Return (x, y) of the center of cell containing provided text 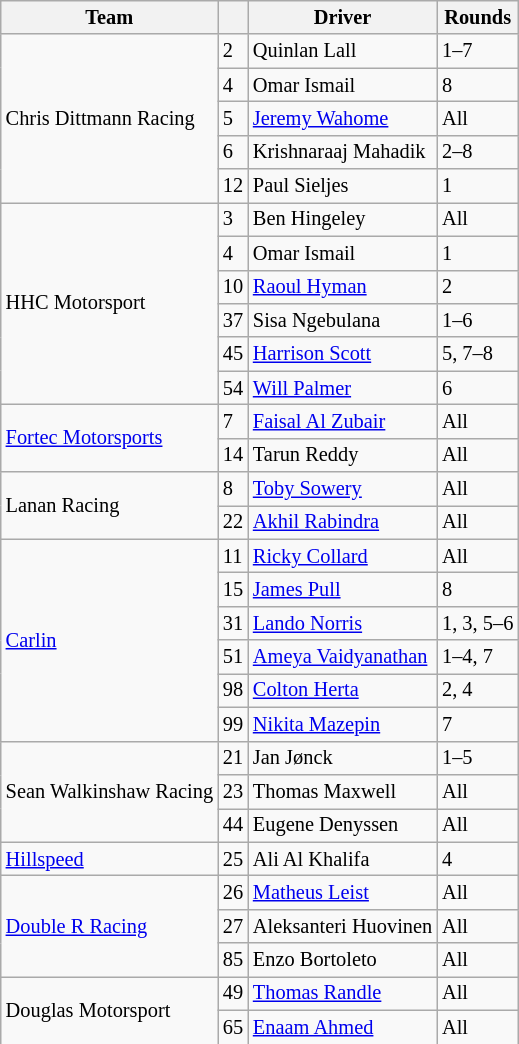
37 (233, 320)
Fortec Motorsports (110, 438)
Douglas Motorsport (110, 1010)
Lando Norris (342, 623)
Krishnaraaj Mahadik (342, 152)
Ben Hingeley (342, 219)
Rounds (478, 17)
Jan Jønck (342, 758)
Enzo Bortoleto (342, 960)
5, 7–8 (478, 354)
HHC Motorsport (110, 303)
Quinlan Lall (342, 51)
Carlin (110, 640)
25 (233, 859)
23 (233, 791)
12 (233, 186)
5 (233, 118)
Nikita Mazepin (342, 724)
65 (233, 1027)
Thomas Maxwell (342, 791)
22 (233, 522)
Chris Dittmann Racing (110, 118)
1–7 (478, 51)
10 (233, 287)
27 (233, 926)
11 (233, 556)
Aleksanteri Huovinen (342, 926)
Eugene Denyssen (342, 825)
Will Palmer (342, 388)
14 (233, 455)
Ali Al Khalifa (342, 859)
44 (233, 825)
1–5 (478, 758)
Ameya Vaidyanathan (342, 657)
54 (233, 388)
Tarun Reddy (342, 455)
Enaam Ahmed (342, 1027)
45 (233, 354)
Akhil Rabindra (342, 522)
Sean Walkinshaw Racing (110, 792)
15 (233, 589)
Thomas Randle (342, 993)
Harrison Scott (342, 354)
Matheus Leist (342, 892)
31 (233, 623)
49 (233, 993)
Ricky Collard (342, 556)
1–4, 7 (478, 657)
Lanan Racing (110, 506)
51 (233, 657)
1, 3, 5–6 (478, 623)
Paul Sieljes (342, 186)
98 (233, 690)
Sisa Ngebulana (342, 320)
Raoul Hyman (342, 287)
Double R Racing (110, 926)
85 (233, 960)
Toby Sowery (342, 489)
99 (233, 724)
3 (233, 219)
Faisal Al Zubair (342, 421)
Driver (342, 17)
James Pull (342, 589)
1–6 (478, 320)
26 (233, 892)
21 (233, 758)
Colton Herta (342, 690)
Team (110, 17)
2–8 (478, 152)
Hillspeed (110, 859)
2, 4 (478, 690)
Jeremy Wahome (342, 118)
